Capture the cell that displays the provided text and extract its [x, y] central coordinate. 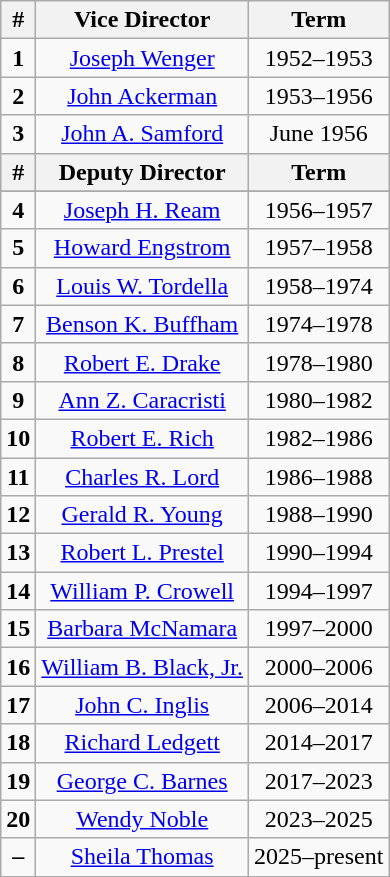
Richard Ledgett [142, 743]
1988–1990 [319, 515]
Deputy Director [142, 172]
Gerald R. Young [142, 515]
1953–1956 [319, 96]
2000–2006 [319, 667]
John C. Inglis [142, 705]
1956–1957 [319, 210]
10 [18, 438]
17 [18, 705]
John A. Samford [142, 134]
13 [18, 553]
Robert E. Drake [142, 362]
1980–1982 [319, 400]
Vice Director [142, 20]
Louis W. Tordella [142, 286]
Ann Z. Caracristi [142, 400]
John Ackerman [142, 96]
19 [18, 781]
1982–1986 [319, 438]
2017–2023 [319, 781]
2023–2025 [319, 819]
Benson K. Buffham [142, 324]
4 [18, 210]
3 [18, 134]
Sheila Thomas [142, 857]
2006–2014 [319, 705]
16 [18, 667]
1952–1953 [319, 58]
– [18, 857]
9 [18, 400]
14 [18, 591]
11 [18, 477]
Joseph Wenger [142, 58]
15 [18, 629]
1997–2000 [319, 629]
20 [18, 819]
1958–1974 [319, 286]
Howard Engstrom [142, 248]
Wendy Noble [142, 819]
June 1956 [319, 134]
Robert L. Prestel [142, 553]
6 [18, 286]
Robert E. Rich [142, 438]
18 [18, 743]
2014–2017 [319, 743]
1957–1958 [319, 248]
1974–1978 [319, 324]
2 [18, 96]
Charles R. Lord [142, 477]
5 [18, 248]
William P. Crowell [142, 591]
12 [18, 515]
7 [18, 324]
8 [18, 362]
William B. Black, Jr. [142, 667]
1 [18, 58]
George C. Barnes [142, 781]
Joseph H. Ream [142, 210]
2025–present [319, 857]
1994–1997 [319, 591]
1990–1994 [319, 553]
Barbara McNamara [142, 629]
1986–1988 [319, 477]
1978–1980 [319, 362]
